From the cell containing the given text, extract its center point as [x, y] coordinate. 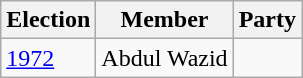
Party [267, 20]
Member [164, 20]
Election [48, 20]
1972 [48, 58]
Abdul Wazid [164, 58]
